Search for the cell housing the specified text and yield its (X, Y) center coordinate. 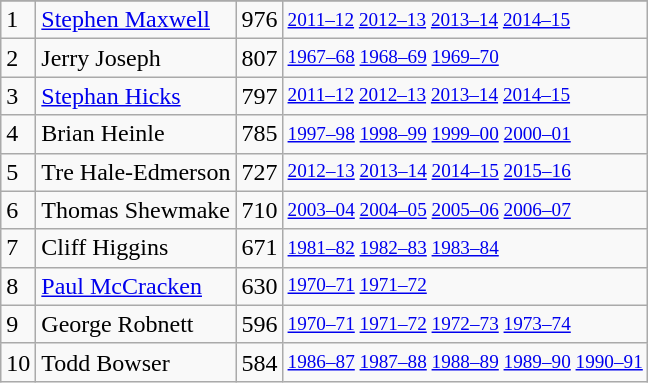
Brian Heinle (136, 134)
Stephen Maxwell (136, 20)
Stephan Hicks (136, 96)
1970–71 1971–72 1972–73 1973–74 (465, 324)
4 (18, 134)
596 (260, 324)
Paul McCracken (136, 286)
1986–87 1987–88 1988–89 1989–90 1990–91 (465, 362)
10 (18, 362)
Todd Bowser (136, 362)
1981–82 1982–83 1983–84 (465, 248)
785 (260, 134)
Tre Hale-Edmerson (136, 172)
Jerry Joseph (136, 58)
2012–13 2013–14 2014–15 2015–16 (465, 172)
2003–04 2004–05 2005–06 2006–07 (465, 210)
6 (18, 210)
976 (260, 20)
7 (18, 248)
2 (18, 58)
727 (260, 172)
710 (260, 210)
9 (18, 324)
671 (260, 248)
797 (260, 96)
5 (18, 172)
8 (18, 286)
George Robnett (136, 324)
3 (18, 96)
1967–68 1968–69 1969–70 (465, 58)
584 (260, 362)
807 (260, 58)
Thomas Shewmake (136, 210)
Cliff Higgins (136, 248)
1997–98 1998–99 1999–00 2000–01 (465, 134)
1 (18, 20)
630 (260, 286)
1970–71 1971–72 (465, 286)
